Return [X, Y] of the center of cell containing provided text 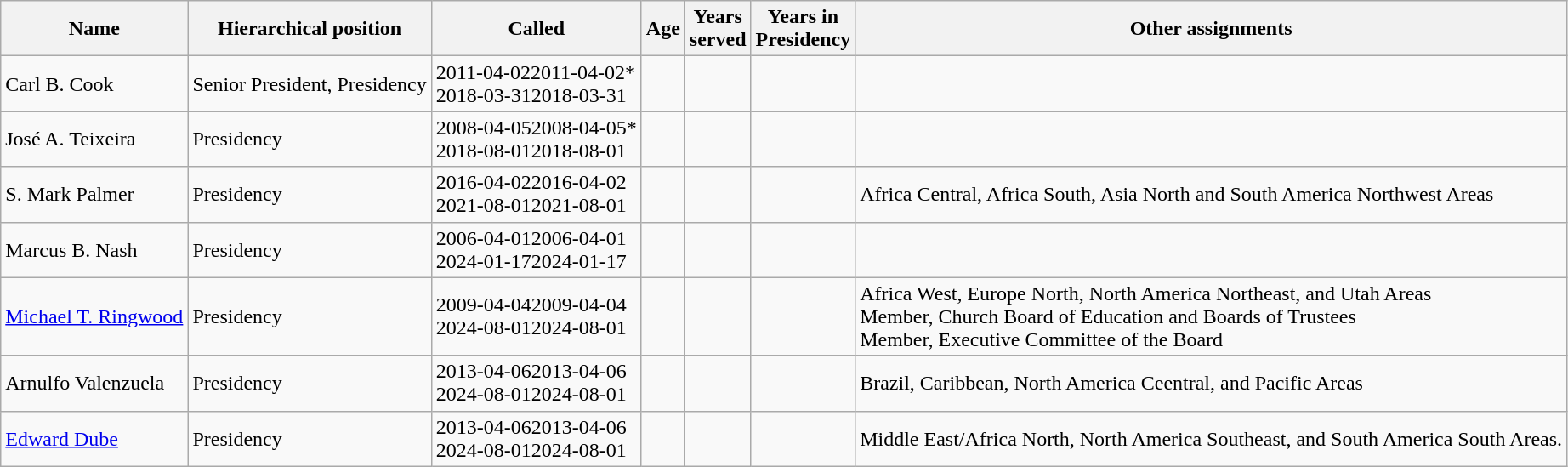
2009-04-042009-04-042024-08-012024-08-01 [536, 316]
Called [536, 29]
Marcus B. Nash [94, 250]
Years inPresidency [803, 29]
Carl B. Cook [94, 83]
2016-04-022016-04-022021-08-012021-08-01 [536, 194]
Age [663, 29]
Other assignments [1211, 29]
Hierarchical position [310, 29]
2008-04-052008-04-05*2018-08-012018-08-01 [536, 140]
Brazil, Caribbean, North America Ceentral, and Pacific Areas [1211, 383]
S. Mark Palmer [94, 194]
José A. Teixeira [94, 140]
Edward Dube [94, 439]
Senior President, Presidency [310, 83]
Michael T. Ringwood [94, 316]
Arnulfo Valenzuela [94, 383]
Yearsserved [718, 29]
Africa Central, Africa South, Asia North and South America Northwest Areas [1211, 194]
2011-04-022011-04-02*2018-03-312018-03-31 [536, 83]
Name [94, 29]
Middle East/Africa North, North America Southeast, and South America South Areas. [1211, 439]
2006-04-012006-04-012024-01-172024-01-17 [536, 250]
